Provide the [X, Y] coordinate of the cell's center where the given text is located.  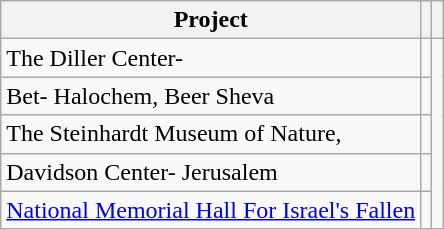
National Memorial Hall For Israel's Fallen [211, 210]
Project [211, 20]
The Diller Center- [211, 58]
The Steinhardt Museum of Nature, [211, 134]
Davidson Center- Jerusalem [211, 172]
Bet- Halochem, Beer Sheva [211, 96]
